For the text-containing cell, return its midpoint in [X, Y] coordinate format. 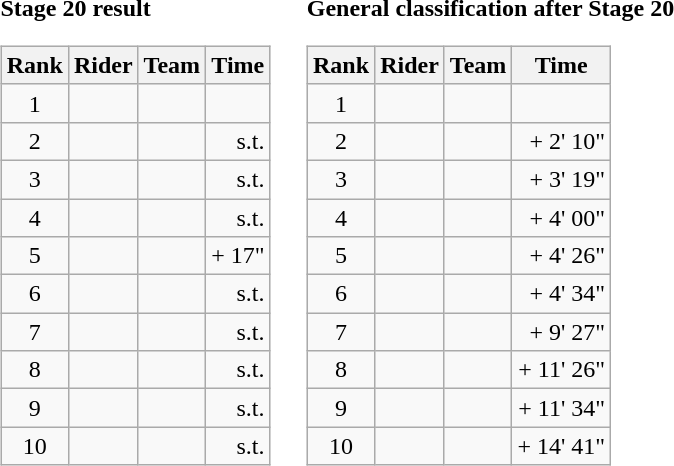
+ 2' 10" [562, 141]
+ 4' 26" [562, 256]
+ 4' 00" [562, 217]
+ 9' 27" [562, 332]
+ 14' 41" [562, 446]
+ 11' 26" [562, 370]
+ 11' 34" [562, 408]
+ 4' 34" [562, 294]
+ 3' 19" [562, 179]
+ 17" [238, 256]
